Provide the (x, y) coordinate of the cell's center where the given text is located.  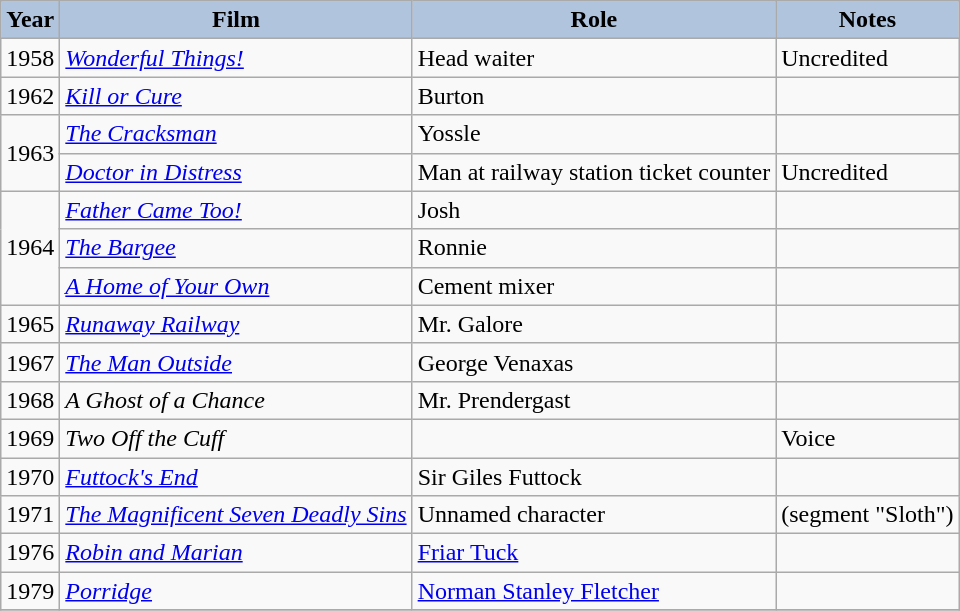
1970 (30, 477)
Burton (594, 96)
Voice (868, 438)
Head waiter (594, 58)
Mr. Galore (594, 324)
1979 (30, 591)
George Venaxas (594, 362)
Norman Stanley Fletcher (594, 591)
Runaway Railway (236, 324)
Notes (868, 20)
Yossle (594, 134)
Mr. Prendergast (594, 400)
The Bargee (236, 248)
Two Off the Cuff (236, 438)
Porridge (236, 591)
1976 (30, 553)
1964 (30, 248)
The Cracksman (236, 134)
(segment "Sloth") (868, 515)
Year (30, 20)
Film (236, 20)
Josh (594, 210)
1967 (30, 362)
1968 (30, 400)
Man at railway station ticket counter (594, 172)
1969 (30, 438)
The Magnificent Seven Deadly Sins (236, 515)
Ronnie (594, 248)
Role (594, 20)
Doctor in Distress (236, 172)
The Man Outside (236, 362)
Unnamed character (594, 515)
1971 (30, 515)
1958 (30, 58)
Kill or Cure (236, 96)
1965 (30, 324)
1962 (30, 96)
Wonderful Things! (236, 58)
1963 (30, 153)
Father Came Too! (236, 210)
Robin and Marian (236, 553)
Friar Tuck (594, 553)
Cement mixer (594, 286)
A Ghost of a Chance (236, 400)
Sir Giles Futtock (594, 477)
Futtock's End (236, 477)
A Home of Your Own (236, 286)
